From the cell containing the given text, extract its center point as (X, Y) coordinate. 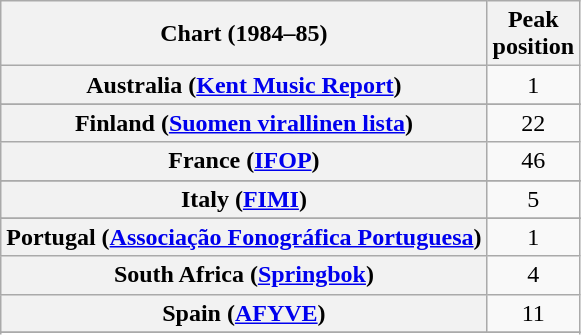
5 (533, 199)
22 (533, 123)
Italy (FIMI) (244, 199)
South Africa (Springbok) (244, 275)
Spain (AFYVE) (244, 313)
Australia (Kent Music Report) (244, 85)
46 (533, 161)
Peakposition (533, 34)
Chart (1984–85) (244, 34)
11 (533, 313)
Portugal (Associação Fonográfica Portuguesa) (244, 237)
4 (533, 275)
France (IFOP) (244, 161)
Finland (Suomen virallinen lista) (244, 123)
